Extract the [x, y] coordinate from the center of the cell holding the provided text.  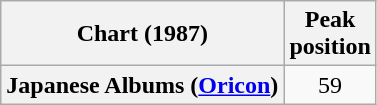
Chart (1987) [142, 34]
Peakposition [330, 34]
59 [330, 85]
Japanese Albums (Oricon) [142, 85]
